For the text-containing cell, return its midpoint in (x, y) coordinate format. 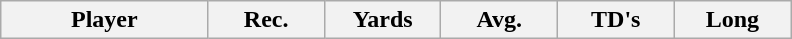
Avg. (500, 20)
TD's (616, 20)
Yards (382, 20)
Player (104, 20)
Rec. (266, 20)
Long (732, 20)
